Return (X, Y) of the center of cell containing provided text 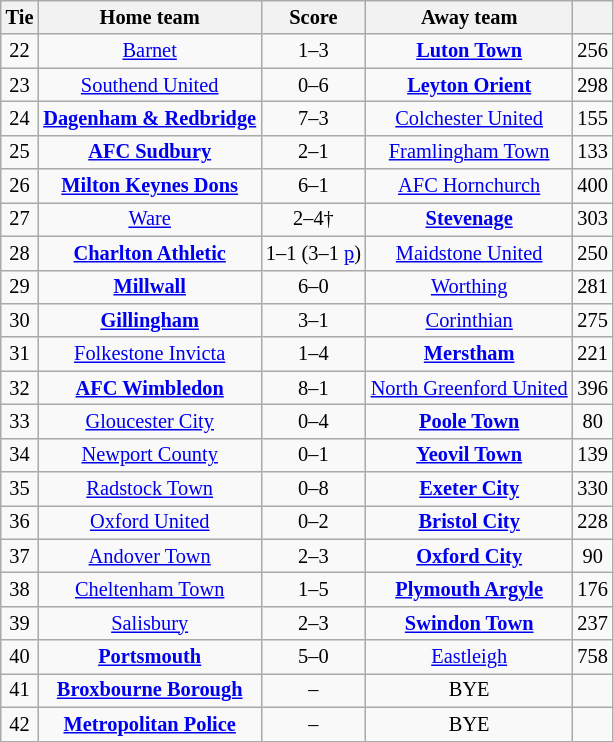
Gloucester City (150, 421)
Bristol City (470, 522)
Oxford City (470, 556)
Maidstone United (470, 253)
Worthing (470, 287)
Oxford United (150, 522)
32 (20, 388)
Salisbury (150, 623)
40 (20, 657)
228 (593, 522)
155 (593, 118)
Away team (470, 17)
396 (593, 388)
AFC Wimbledon (150, 388)
7–3 (314, 118)
281 (593, 287)
Andover Town (150, 556)
298 (593, 85)
0–6 (314, 85)
221 (593, 354)
3–1 (314, 320)
330 (593, 489)
6–1 (314, 186)
0–4 (314, 421)
39 (20, 623)
33 (20, 421)
0–8 (314, 489)
Merstham (470, 354)
400 (593, 186)
139 (593, 455)
6–0 (314, 287)
1–1 (3–1 p) (314, 253)
Swindon Town (470, 623)
90 (593, 556)
250 (593, 253)
0–1 (314, 455)
Luton Town (470, 51)
8–1 (314, 388)
Exeter City (470, 489)
Framlingham Town (470, 152)
80 (593, 421)
35 (20, 489)
Millwall (150, 287)
Plymouth Argyle (470, 589)
Portsmouth (150, 657)
28 (20, 253)
Broxbourne Borough (150, 690)
29 (20, 287)
AFC Hornchurch (470, 186)
Cheltenham Town (150, 589)
133 (593, 152)
42 (20, 724)
Eastleigh (470, 657)
24 (20, 118)
Gillingham (150, 320)
34 (20, 455)
1–3 (314, 51)
758 (593, 657)
25 (20, 152)
303 (593, 219)
Stevenage (470, 219)
Poole Town (470, 421)
22 (20, 51)
2–1 (314, 152)
23 (20, 85)
1–4 (314, 354)
Colchester United (470, 118)
Score (314, 17)
Barnet (150, 51)
256 (593, 51)
Leyton Orient (470, 85)
176 (593, 589)
38 (20, 589)
Newport County (150, 455)
Milton Keynes Dons (150, 186)
Southend United (150, 85)
37 (20, 556)
1–5 (314, 589)
275 (593, 320)
North Greenford United (470, 388)
Tie (20, 17)
Folkestone Invicta (150, 354)
36 (20, 522)
31 (20, 354)
Dagenham & Redbridge (150, 118)
237 (593, 623)
5–0 (314, 657)
2–4† (314, 219)
0–2 (314, 522)
Yeovil Town (470, 455)
Corinthian (470, 320)
Charlton Athletic (150, 253)
26 (20, 186)
41 (20, 690)
30 (20, 320)
AFC Sudbury (150, 152)
Home team (150, 17)
Ware (150, 219)
Radstock Town (150, 489)
Metropolitan Police (150, 724)
27 (20, 219)
